From the cell containing the given text, extract its center point as [x, y] coordinate. 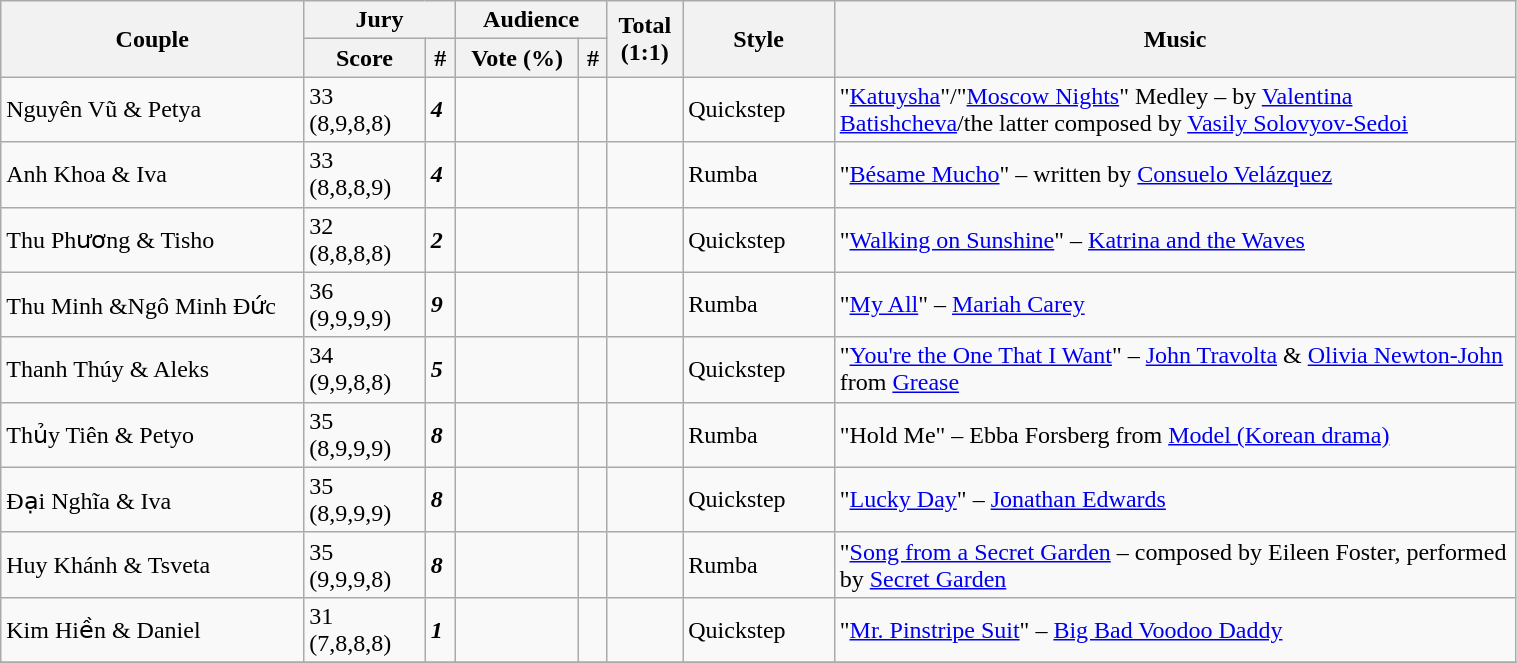
"Bésame Mucho" – written by Consuelo Velázquez [1175, 174]
2 [440, 240]
5 [440, 370]
Thủy Tiên & Petyo [152, 434]
36 (9,9,9,9) [364, 304]
Anh Khoa & Iva [152, 174]
"Lucky Day" – Jonathan Edwards [1175, 500]
Kim Hiền & Daniel [152, 630]
"You're the One That I Want" – John Travolta & Olivia Newton-John from Grease [1175, 370]
"Mr. Pinstripe Suit" – Big Bad Voodoo Daddy [1175, 630]
Audience [531, 20]
Music [1175, 39]
Total (1:1) [645, 39]
Thu Phương & Tisho [152, 240]
Nguyên Vũ & Petya [152, 110]
33 (8,9,8,8) [364, 110]
Vote (%) [517, 58]
Jury [380, 20]
33 (8,8,8,9) [364, 174]
Đại Nghĩa & Iva [152, 500]
35 (9,9,9,8) [364, 564]
32 (8,8,8,8) [364, 240]
Huy Khánh & Tsveta [152, 564]
1 [440, 630]
Score [364, 58]
Thu Minh &Ngô Minh Đức [152, 304]
"My All" – Mariah Carey [1175, 304]
"Walking on Sunshine" – Katrina and the Waves [1175, 240]
"Hold Me" – Ebba Forsberg from Model (Korean drama) [1175, 434]
Thanh Thúy & Aleks [152, 370]
31 (7,8,8,8) [364, 630]
Style [759, 39]
34 (9,9,8,8) [364, 370]
9 [440, 304]
"Song from a Secret Garden – composed by Eileen Foster, performed by Secret Garden [1175, 564]
Couple [152, 39]
"Katuysha"/"Moscow Nights" Medley – by Valentina Batishcheva/the latter composed by Vasily Solovyov-Sedoi [1175, 110]
